Identify which cell holds the provided text, then report its (X, Y) central coordinate. 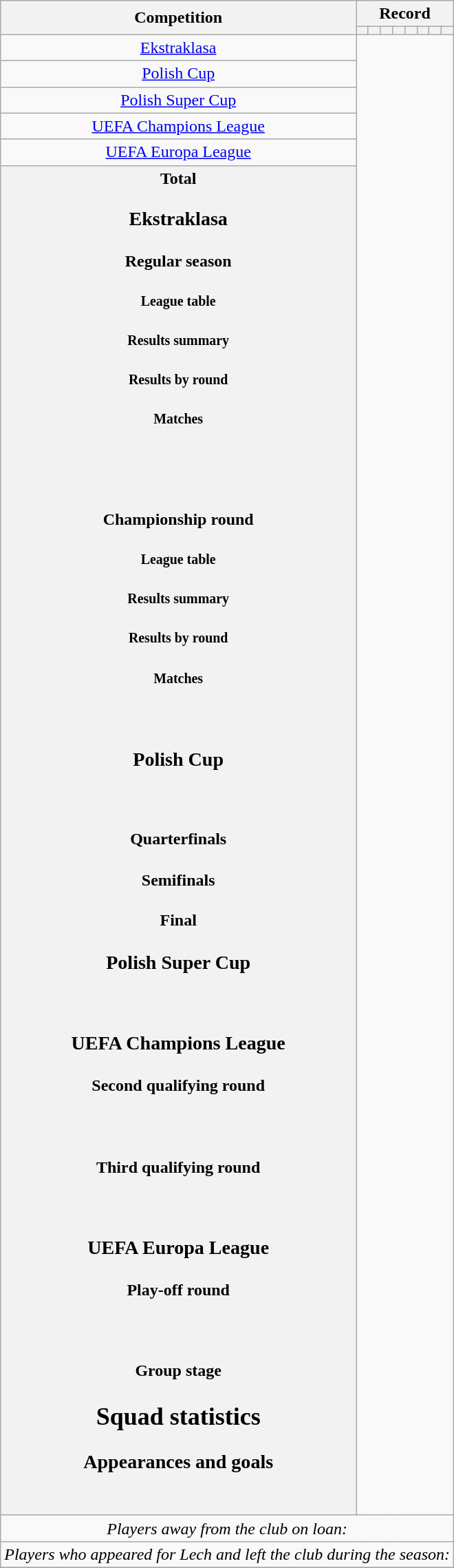
Polish Super Cup (179, 100)
UEFA Europa League (179, 152)
Players who appeared for Lech and left the club during the season: (227, 1554)
Polish Cup (179, 74)
Players away from the club on loan: (227, 1528)
Competition (179, 18)
Ekstraklasa (179, 48)
UEFA Champions League (179, 126)
Record (405, 14)
